Pinpoint the cell where the given text exists, returning its [X, Y] midpoint coordinate. 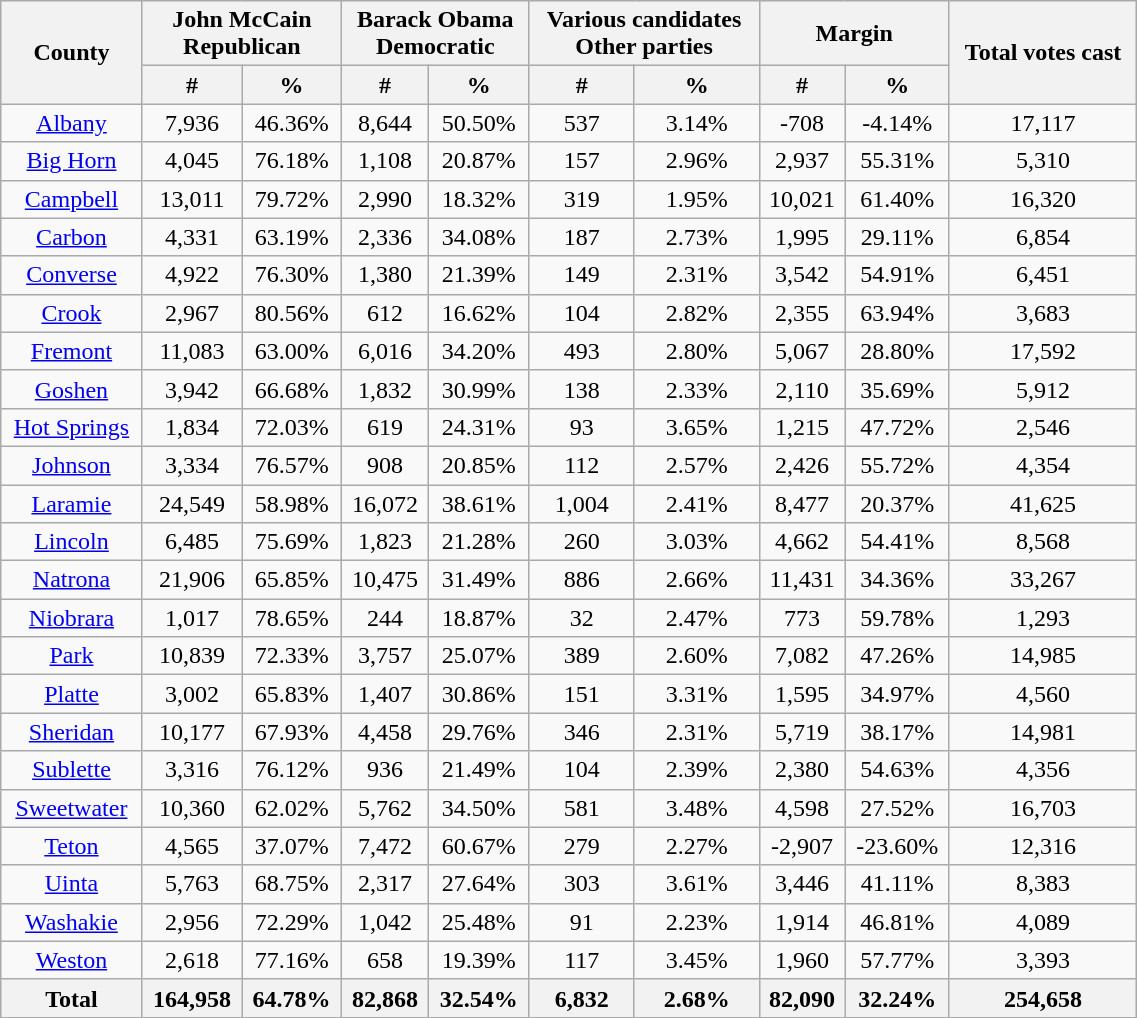
8,477 [802, 503]
1,995 [802, 237]
1,108 [384, 161]
2,546 [1043, 427]
12,316 [1043, 846]
55.72% [897, 465]
3,002 [192, 694]
5,763 [192, 884]
Natrona [72, 580]
4,922 [192, 275]
8,383 [1043, 884]
279 [582, 846]
10,021 [802, 199]
63.00% [292, 351]
908 [384, 465]
34.97% [897, 694]
Converse [72, 275]
Big Horn [72, 161]
Albany [72, 123]
1,004 [582, 503]
2,380 [802, 770]
17,117 [1043, 123]
47.72% [897, 427]
77.16% [292, 960]
58.98% [292, 503]
59.78% [897, 618]
Various candidatesOther parties [644, 34]
28.80% [897, 351]
1,042 [384, 922]
2,355 [802, 313]
14,985 [1043, 656]
6,451 [1043, 275]
Johnson [72, 465]
Barack ObamaDemocratic [435, 34]
20.85% [478, 465]
260 [582, 542]
537 [582, 123]
8,644 [384, 123]
35.69% [897, 389]
55.31% [897, 161]
27.52% [897, 808]
25.48% [478, 922]
91 [582, 922]
29.76% [478, 732]
79.72% [292, 199]
2,336 [384, 237]
3,942 [192, 389]
3.03% [696, 542]
2,317 [384, 884]
Lincoln [72, 542]
7,472 [384, 846]
32.54% [478, 998]
346 [582, 732]
389 [582, 656]
41,625 [1043, 503]
2.82% [696, 313]
57.77% [897, 960]
20.37% [897, 503]
117 [582, 960]
46.36% [292, 123]
72.33% [292, 656]
33,267 [1043, 580]
1,293 [1043, 618]
2.47% [696, 618]
4,560 [1043, 694]
31.49% [478, 580]
Park [72, 656]
303 [582, 884]
47.26% [897, 656]
3.48% [696, 808]
Total [72, 998]
63.19% [292, 237]
-23.60% [897, 846]
2.41% [696, 503]
65.85% [292, 580]
75.69% [292, 542]
2,110 [802, 389]
1,823 [384, 542]
Weston [72, 960]
1,017 [192, 618]
-2,907 [802, 846]
2.60% [696, 656]
Hot Springs [72, 427]
658 [384, 960]
46.81% [897, 922]
27.64% [478, 884]
6,832 [582, 998]
3,757 [384, 656]
14,981 [1043, 732]
112 [582, 465]
3.45% [696, 960]
11,083 [192, 351]
24.31% [478, 427]
Sweetwater [72, 808]
32 [582, 618]
80.56% [292, 313]
612 [384, 313]
10,177 [192, 732]
10,839 [192, 656]
936 [384, 770]
21.39% [478, 275]
7,082 [802, 656]
3.65% [696, 427]
2,956 [192, 922]
50.50% [478, 123]
Laramie [72, 503]
60.67% [478, 846]
19.39% [478, 960]
773 [802, 618]
34.08% [478, 237]
149 [582, 275]
6,485 [192, 542]
1,595 [802, 694]
1,380 [384, 275]
3,446 [802, 884]
254,658 [1043, 998]
10,475 [384, 580]
157 [582, 161]
Margin [854, 34]
16.62% [478, 313]
25.07% [478, 656]
78.65% [292, 618]
619 [384, 427]
13,011 [192, 199]
76.30% [292, 275]
151 [582, 694]
17,592 [1043, 351]
4,458 [384, 732]
6,854 [1043, 237]
4,354 [1043, 465]
1,215 [802, 427]
1,960 [802, 960]
37.07% [292, 846]
4,565 [192, 846]
2.66% [696, 580]
Crook [72, 313]
581 [582, 808]
2.23% [696, 922]
Goshen [72, 389]
30.86% [478, 694]
18.32% [478, 199]
4,598 [802, 808]
34.36% [897, 580]
38.17% [897, 732]
Washakie [72, 922]
-4.14% [897, 123]
Sublette [72, 770]
3,542 [802, 275]
2,426 [802, 465]
3.61% [696, 884]
5,067 [802, 351]
Sheridan [72, 732]
2.27% [696, 846]
34.50% [478, 808]
72.29% [292, 922]
76.18% [292, 161]
8,568 [1043, 542]
10,360 [192, 808]
2.73% [696, 237]
County [72, 52]
Total votes cast [1043, 52]
244 [384, 618]
34.20% [478, 351]
65.83% [292, 694]
16,320 [1043, 199]
319 [582, 199]
16,703 [1043, 808]
3,334 [192, 465]
493 [582, 351]
187 [582, 237]
2.57% [696, 465]
5,762 [384, 808]
82,090 [802, 998]
4,331 [192, 237]
Uinta [72, 884]
54.63% [897, 770]
3,316 [192, 770]
5,310 [1043, 161]
Carbon [72, 237]
Platte [72, 694]
21.28% [478, 542]
2.39% [696, 770]
John McCainRepublican [242, 34]
Teton [72, 846]
54.41% [897, 542]
61.40% [897, 199]
93 [582, 427]
Niobrara [72, 618]
1,407 [384, 694]
82,868 [384, 998]
2.68% [696, 998]
67.93% [292, 732]
2.33% [696, 389]
1.95% [696, 199]
2,990 [384, 199]
3.31% [696, 694]
16,072 [384, 503]
164,958 [192, 998]
2,937 [802, 161]
-708 [802, 123]
76.12% [292, 770]
6,016 [384, 351]
54.91% [897, 275]
38.61% [478, 503]
11,431 [802, 580]
Fremont [72, 351]
2,967 [192, 313]
68.75% [292, 884]
66.68% [292, 389]
72.03% [292, 427]
32.24% [897, 998]
5,719 [802, 732]
4,045 [192, 161]
21.49% [478, 770]
2,618 [192, 960]
1,832 [384, 389]
21,906 [192, 580]
18.87% [478, 618]
7,936 [192, 123]
4,089 [1043, 922]
64.78% [292, 998]
3,393 [1043, 960]
62.02% [292, 808]
63.94% [897, 313]
4,356 [1043, 770]
41.11% [897, 884]
76.57% [292, 465]
1,914 [802, 922]
3,683 [1043, 313]
138 [582, 389]
Campbell [72, 199]
886 [582, 580]
29.11% [897, 237]
4,662 [802, 542]
1,834 [192, 427]
20.87% [478, 161]
30.99% [478, 389]
2.96% [696, 161]
2.80% [696, 351]
5,912 [1043, 389]
24,549 [192, 503]
3.14% [696, 123]
